Return the [X, Y] coordinate for the center point of the cell that contains the specified text.  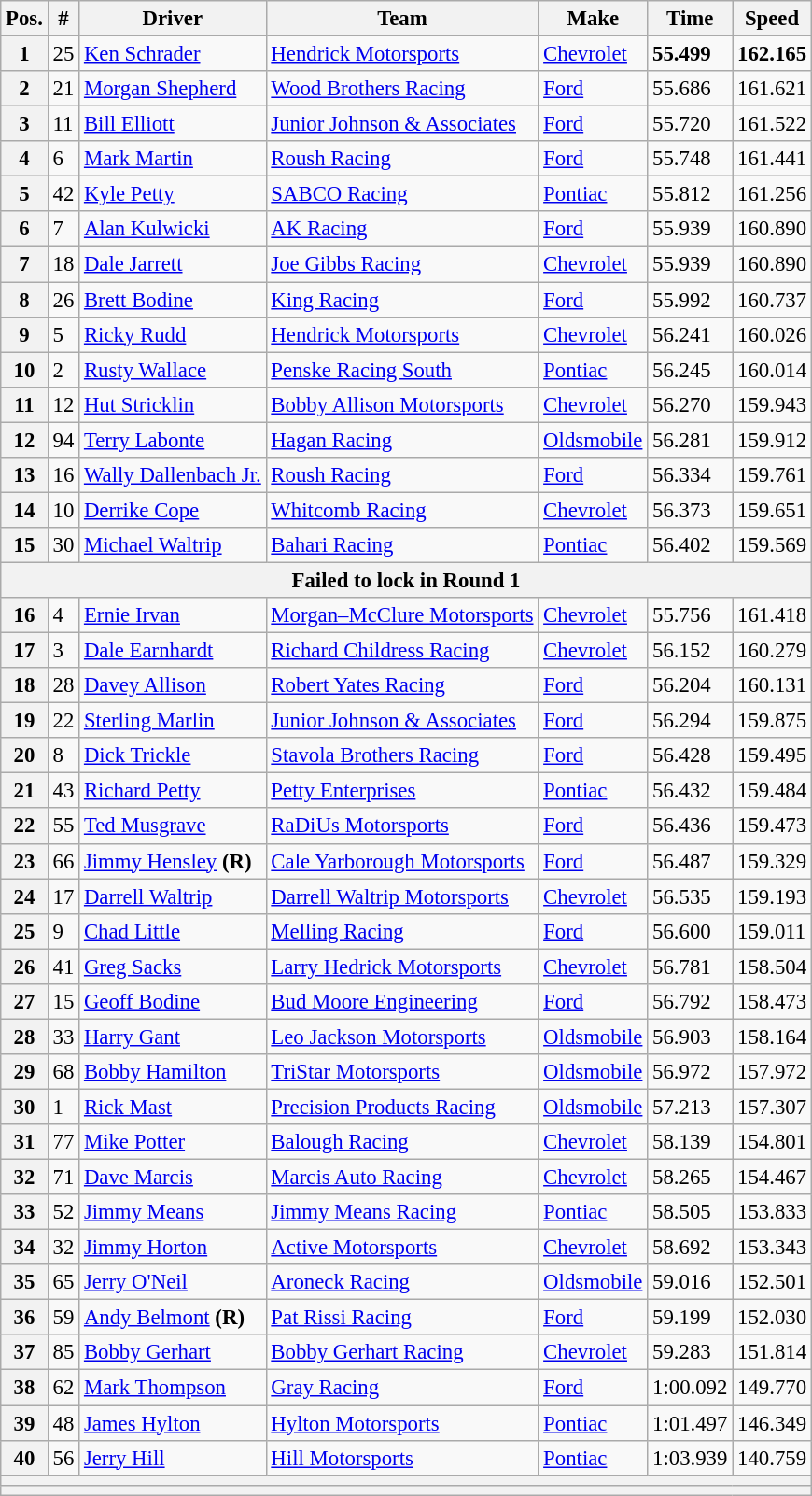
56.294 [691, 721]
68 [63, 1072]
23 [24, 861]
Ricky Rudd [173, 334]
Davey Allison [173, 685]
58.265 [691, 1178]
# [63, 19]
TriStar Motorsports [402, 1072]
38 [24, 1388]
Failed to lock in Round 1 [407, 580]
55.686 [691, 89]
152.501 [773, 1282]
Chad Little [173, 931]
56.436 [691, 826]
55.756 [691, 615]
Wood Brothers Racing [402, 89]
Michael Waltrip [173, 545]
Greg Sacks [173, 967]
66 [63, 861]
Team [402, 19]
Ken Schrader [173, 54]
43 [63, 791]
Hill Motorsports [402, 1458]
160.737 [773, 300]
Richard Petty [173, 791]
161.418 [773, 615]
Brett Bodine [173, 300]
Bahari Racing [402, 545]
56.432 [691, 791]
48 [63, 1423]
Jimmy Means Racing [402, 1212]
55.499 [691, 54]
1:00.092 [691, 1388]
160.014 [773, 370]
Jimmy Means [173, 1212]
159.651 [773, 510]
Speed [773, 19]
Time [691, 19]
27 [24, 1002]
94 [63, 440]
Aroneck Racing [402, 1282]
162.165 [773, 54]
55 [63, 826]
Kyle Petty [173, 194]
161.522 [773, 124]
56.334 [691, 475]
Gray Racing [402, 1388]
159.943 [773, 404]
Harry Gant [173, 1037]
56.402 [691, 545]
Geoff Bodine [173, 1002]
158.473 [773, 1002]
59 [63, 1318]
58.139 [691, 1142]
52 [63, 1212]
55.748 [691, 159]
Ernie Irvan [173, 615]
20 [24, 755]
Mark Martin [173, 159]
158.504 [773, 967]
159.569 [773, 545]
AK Racing [402, 229]
King Racing [402, 300]
41 [63, 967]
Pos. [24, 19]
55.720 [691, 124]
Make [594, 19]
Richard Childress Racing [402, 651]
159.193 [773, 896]
59.016 [691, 1282]
Penske Racing South [402, 370]
Morgan Shepherd [173, 89]
56.535 [691, 896]
Jimmy Hensley (R) [173, 861]
Driver [173, 19]
159.495 [773, 755]
Bill Elliott [173, 124]
56.270 [691, 404]
Mike Potter [173, 1142]
Morgan–McClure Motorsports [402, 615]
Pat Rissi Racing [402, 1318]
161.256 [773, 194]
37 [24, 1353]
158.164 [773, 1037]
146.349 [773, 1423]
Rusty Wallace [173, 370]
Jerry O'Neil [173, 1282]
Sterling Marlin [173, 721]
160.131 [773, 685]
Derrike Cope [173, 510]
1:03.939 [691, 1458]
Bud Moore Engineering [402, 1002]
160.279 [773, 651]
56.204 [691, 685]
36 [24, 1318]
Marcis Auto Racing [402, 1178]
Leo Jackson Motorsports [402, 1037]
157.307 [773, 1107]
Dale Jarrett [173, 264]
Stavola Brothers Racing [402, 755]
59.199 [691, 1318]
157.972 [773, 1072]
159.912 [773, 440]
161.621 [773, 89]
Andy Belmont (R) [173, 1318]
159.484 [773, 791]
154.467 [773, 1178]
Terry Labonte [173, 440]
SABCO Racing [402, 194]
56.373 [691, 510]
Bobby Gerhart Racing [402, 1353]
85 [63, 1353]
Dick Trickle [173, 755]
Bobby Hamilton [173, 1072]
153.833 [773, 1212]
56.487 [691, 861]
71 [63, 1178]
Alan Kulwicki [173, 229]
55.812 [691, 194]
Jerry Hill [173, 1458]
55.992 [691, 300]
Mark Thompson [173, 1388]
29 [24, 1072]
Whitcomb Racing [402, 510]
140.759 [773, 1458]
56.781 [691, 967]
Darrell Waltrip [173, 896]
Bobby Gerhart [173, 1353]
Robert Yates Racing [402, 685]
58.692 [691, 1248]
Melling Racing [402, 931]
153.343 [773, 1248]
Dale Earnhardt [173, 651]
34 [24, 1248]
13 [24, 475]
56.903 [691, 1037]
56.245 [691, 370]
56.281 [691, 440]
Cale Yarborough Motorsports [402, 861]
Precision Products Racing [402, 1107]
James Hylton [173, 1423]
Darrell Waltrip Motorsports [402, 896]
58.505 [691, 1212]
Hut Stricklin [173, 404]
Active Motorsports [402, 1248]
159.875 [773, 721]
Joe Gibbs Racing [402, 264]
Dave Marcis [173, 1178]
159.761 [773, 475]
152.030 [773, 1318]
Hylton Motorsports [402, 1423]
Ted Musgrave [173, 826]
42 [63, 194]
159.011 [773, 931]
Bobby Allison Motorsports [402, 404]
RaDiUs Motorsports [402, 826]
56.152 [691, 651]
161.441 [773, 159]
Larry Hedrick Motorsports [402, 967]
1:01.497 [691, 1423]
Wally Dallenbach Jr. [173, 475]
56.241 [691, 334]
31 [24, 1142]
57.213 [691, 1107]
65 [63, 1282]
159.329 [773, 861]
14 [24, 510]
160.026 [773, 334]
39 [24, 1423]
149.770 [773, 1388]
Hagan Racing [402, 440]
56.792 [691, 1002]
40 [24, 1458]
159.473 [773, 826]
Jimmy Horton [173, 1248]
56.600 [691, 931]
Balough Racing [402, 1142]
77 [63, 1142]
62 [63, 1388]
151.814 [773, 1353]
154.801 [773, 1142]
19 [24, 721]
24 [24, 896]
59.283 [691, 1353]
35 [24, 1282]
Rick Mast [173, 1107]
56.972 [691, 1072]
Petty Enterprises [402, 791]
56 [63, 1458]
56.428 [691, 755]
